Provide the (x, y) coordinate of the cell's center where the given text is located.  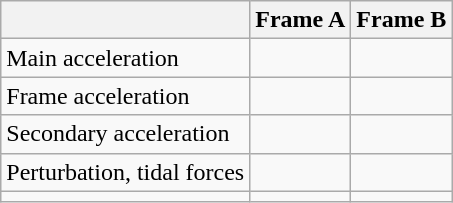
Frame acceleration (126, 96)
Secondary acceleration (126, 134)
Main acceleration (126, 58)
Perturbation, tidal forces (126, 172)
Frame A (300, 20)
Frame B (402, 20)
